From the cell containing the given text, extract its center point as [x, y] coordinate. 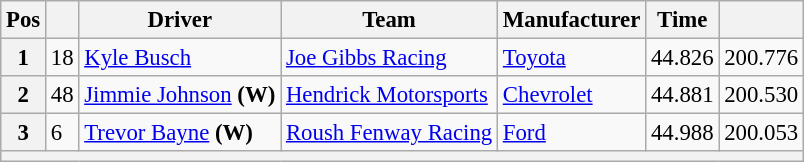
200.776 [762, 58]
44.826 [682, 58]
Manufacturer [572, 20]
Time [682, 20]
200.053 [762, 133]
Team [390, 20]
Hendrick Motorsports [390, 95]
6 [62, 133]
1 [24, 58]
18 [62, 58]
Roush Fenway Racing [390, 133]
Trevor Bayne (W) [180, 133]
Kyle Busch [180, 58]
48 [62, 95]
3 [24, 133]
Toyota [572, 58]
Jimmie Johnson (W) [180, 95]
Pos [24, 20]
Chevrolet [572, 95]
200.530 [762, 95]
44.881 [682, 95]
Driver [180, 20]
2 [24, 95]
44.988 [682, 133]
Ford [572, 133]
Joe Gibbs Racing [390, 58]
